Provide the [X, Y] coordinate of the cell's center where the given text is located.  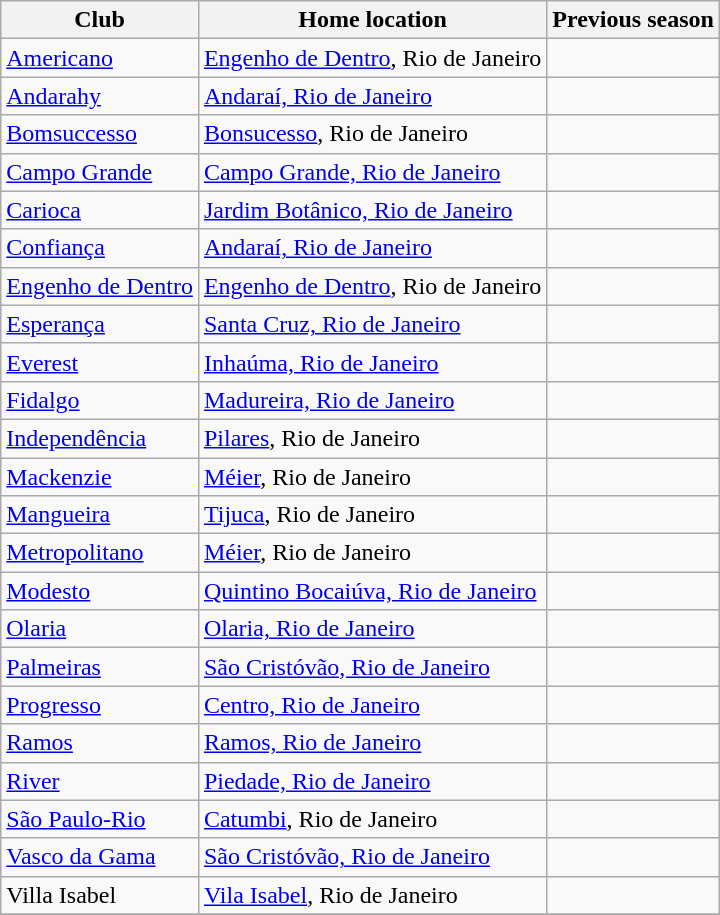
Vila Isabel, Rio de Janeiro [372, 895]
Catumbi, Rio de Janeiro [372, 819]
Olaria [100, 629]
Santa Cruz, Rio de Janeiro [372, 324]
Bonsucesso, Rio de Janeiro [372, 134]
Carioca [100, 210]
Madureira, Rio de Janeiro [372, 400]
Olaria, Rio de Janeiro [372, 629]
Esperança [100, 324]
Confiança [100, 248]
Ramos, Rio de Janeiro [372, 743]
Independência [100, 438]
Campo Grande, Rio de Janeiro [372, 172]
River [100, 781]
Ramos [100, 743]
Home location [372, 20]
Mangueira [100, 515]
Metropolitano [100, 553]
Villa Isabel [100, 895]
Fidalgo [100, 400]
Palmeiras [100, 667]
Pilares, Rio de Janeiro [372, 438]
Inhaúma, Rio de Janeiro [372, 362]
Previous season [634, 20]
Tijuca, Rio de Janeiro [372, 515]
Jardim Botânico, Rio de Janeiro [372, 210]
Progresso [100, 705]
São Paulo-Rio [100, 819]
Everest [100, 362]
Americano [100, 58]
Campo Grande [100, 172]
Vasco da Gama [100, 857]
Andarahy [100, 96]
Quintino Bocaiúva, Rio de Janeiro [372, 591]
Piedade, Rio de Janeiro [372, 781]
Modesto [100, 591]
Engenho de Dentro [100, 286]
Club [100, 20]
Mackenzie [100, 477]
Centro, Rio de Janeiro [372, 705]
Bomsuccesso [100, 134]
